Provide the [X, Y] coordinate of the cell's center where the given text is located.  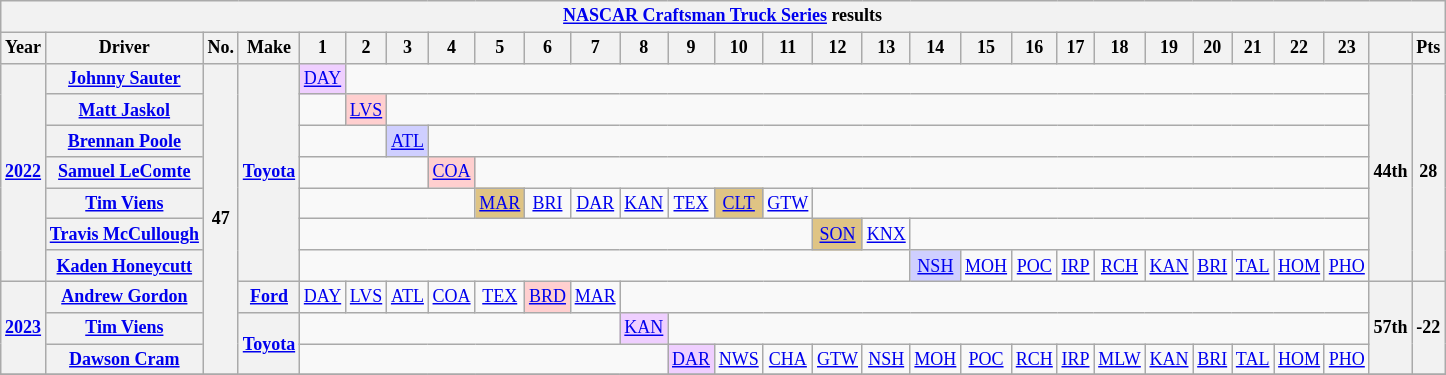
MLW [1120, 360]
KNX [886, 234]
6 [548, 48]
28 [1428, 172]
Samuel LeComte [124, 172]
NASCAR Craftsman Truck Series results [723, 16]
Driver [124, 48]
3 [408, 48]
9 [692, 48]
57th [1390, 328]
8 [644, 48]
Ford [268, 296]
18 [1120, 48]
23 [1346, 48]
-22 [1428, 328]
14 [936, 48]
Matt Jaskol [124, 110]
44th [1390, 172]
Year [24, 48]
SON [838, 234]
5 [500, 48]
No. [220, 48]
19 [1169, 48]
NWS [738, 360]
11 [788, 48]
13 [886, 48]
Kaden Honeycutt [124, 266]
2022 [24, 172]
Make [268, 48]
10 [738, 48]
Dawson Cram [124, 360]
Pts [1428, 48]
7 [595, 48]
CHA [788, 360]
1 [322, 48]
22 [1300, 48]
CLT [738, 204]
Travis McCullough [124, 234]
2023 [24, 328]
21 [1253, 48]
20 [1212, 48]
15 [986, 48]
Johnny Sauter [124, 78]
Brennan Poole [124, 140]
BRD [548, 296]
2 [366, 48]
16 [1034, 48]
17 [1076, 48]
Andrew Gordon [124, 296]
4 [452, 48]
47 [220, 219]
12 [838, 48]
